Detect which cell encompasses the target text, then output its [X, Y] center coordinate. 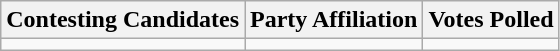
Votes Polled [491, 20]
Party Affiliation [334, 20]
Contesting Candidates [123, 20]
